Pinpoint the cell where the given text exists, returning its (X, Y) midpoint coordinate. 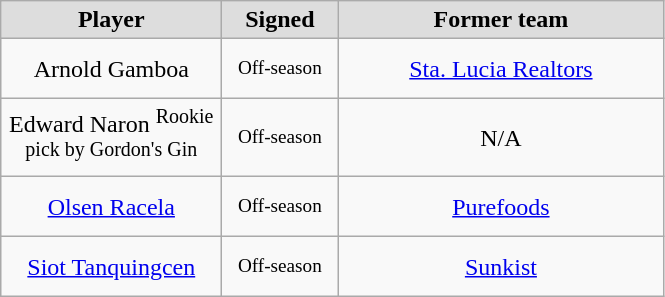
Olsen Racela (112, 207)
Siot Tanquingcen (112, 267)
Edward Naron Rookie pick by Gordon's Gin (112, 138)
Purefoods (501, 207)
Arnold Gamboa (112, 69)
Former team (501, 20)
Signed (280, 20)
Sunkist (501, 267)
Player (112, 20)
N/A (501, 138)
Sta. Lucia Realtors (501, 69)
